From the cell containing the given text, extract its center point as [x, y] coordinate. 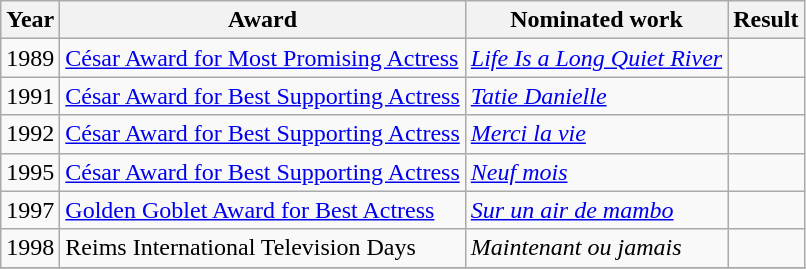
1997 [30, 210]
Reims International Television Days [262, 248]
1989 [30, 58]
Maintenant ou jamais [596, 248]
Result [766, 20]
Sur un air de mambo [596, 210]
Year [30, 20]
1995 [30, 172]
Neuf mois [596, 172]
Award [262, 20]
1991 [30, 96]
1998 [30, 248]
Life Is a Long Quiet River [596, 58]
Nominated work [596, 20]
César Award for Most Promising Actress [262, 58]
1992 [30, 134]
Merci la vie [596, 134]
Tatie Danielle [596, 96]
Golden Goblet Award for Best Actress [262, 210]
